Detect which cell encompasses the target text, then output its [X, Y] center coordinate. 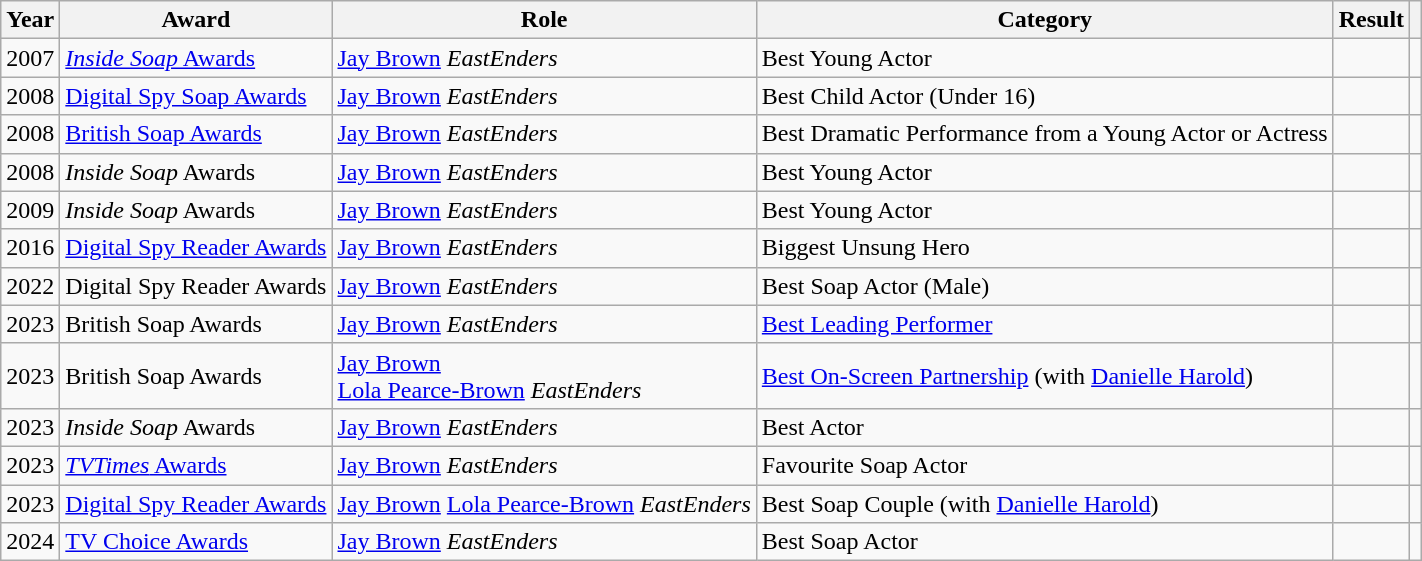
Best On-Screen Partnership (with Danielle Harold) [1044, 376]
Favourite Soap Actor [1044, 465]
2022 [30, 286]
2009 [30, 210]
Jay Brown Lola Pearce-Brown EastEnders [544, 503]
2007 [30, 58]
Category [1044, 20]
Result [1371, 20]
Award [196, 20]
Best Leading Performer [1044, 324]
Best Soap Couple (with Danielle Harold) [1044, 503]
Best Child Actor (Under 16) [1044, 96]
TVTimes Awards [196, 465]
TV Choice Awards [196, 542]
Jay BrownLola Pearce-Brown EastEnders [544, 376]
Best Soap Actor [1044, 542]
Digital Spy Soap Awards [196, 96]
Role [544, 20]
2016 [30, 248]
Year [30, 20]
Best Dramatic Performance from a Young Actor or Actress [1044, 134]
Best Soap Actor (Male) [1044, 286]
Best Actor [1044, 427]
2024 [30, 542]
Biggest Unsung Hero [1044, 248]
